Detect which cell encompasses the target text, then output its [X, Y] center coordinate. 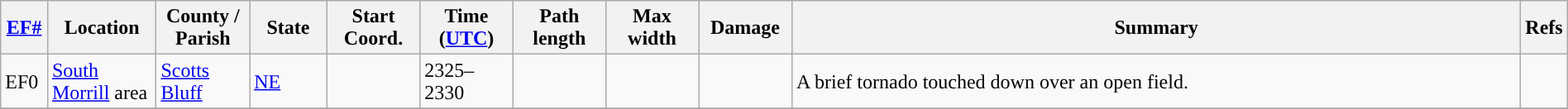
South Morrill area [102, 81]
County / Parish [203, 28]
Max width [652, 28]
Refs [1545, 28]
State [289, 28]
EF# [25, 28]
2325–2330 [466, 81]
NE [289, 81]
Scotts Bluff [203, 81]
Damage [744, 28]
Path length [559, 28]
Summary [1156, 28]
Location [102, 28]
Time (UTC) [466, 28]
A brief tornado touched down over an open field. [1156, 81]
Start Coord. [374, 28]
EF0 [25, 81]
